For the text-containing cell, return its midpoint in (X, Y) coordinate format. 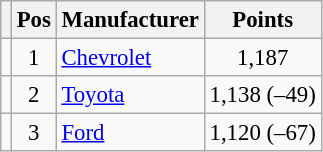
2 (34, 95)
3 (34, 133)
Points (262, 20)
Chevrolet (130, 58)
1,138 (–49) (262, 95)
Toyota (130, 95)
1 (34, 58)
Ford (130, 133)
Manufacturer (130, 20)
1,120 (–67) (262, 133)
Pos (34, 20)
1,187 (262, 58)
